Pinpoint the cell where the given text exists, returning its (X, Y) midpoint coordinate. 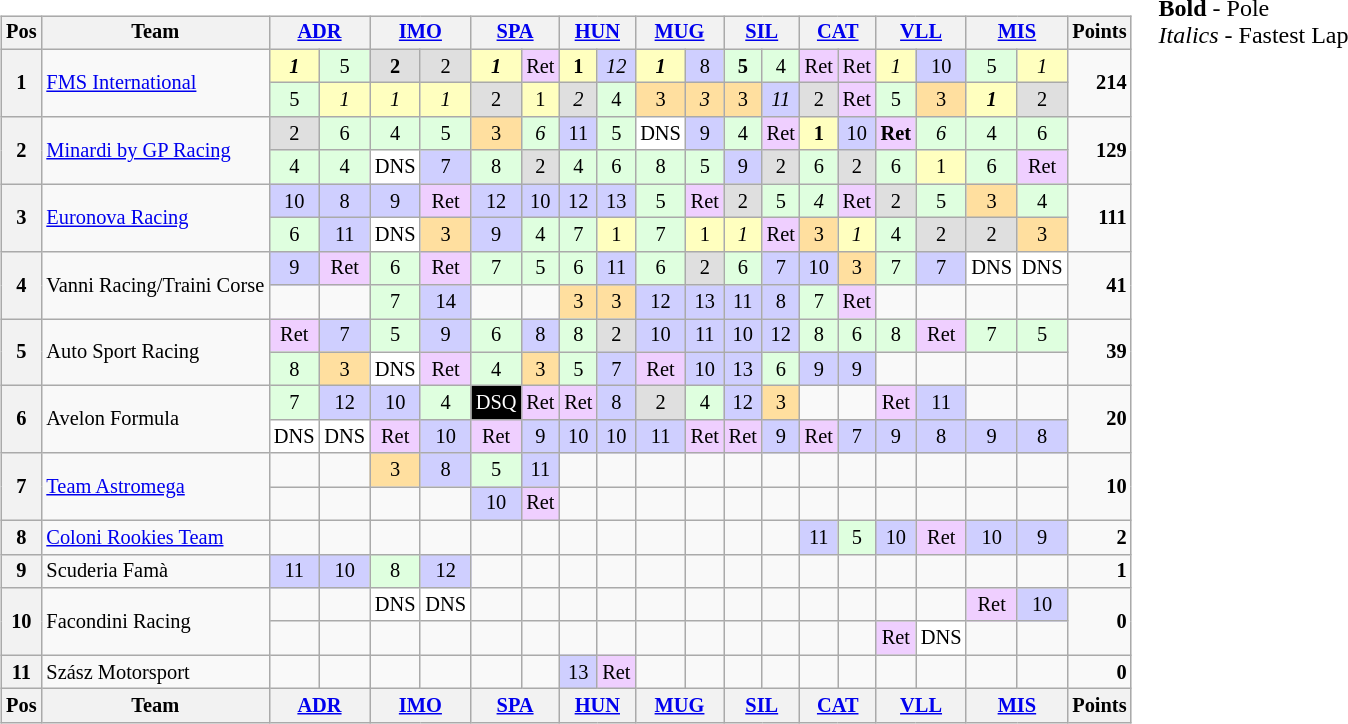
129 (1099, 150)
Avelon Formula (155, 420)
Szász Motorsport (155, 672)
20 (1099, 420)
Vanni Racing/Traini Corse (155, 284)
Auto Sport Racing (155, 352)
Scuderia Famà (155, 571)
41 (1099, 284)
Team Astromega (155, 486)
14 (445, 302)
Facondini Racing (155, 622)
214 (1099, 82)
FMS International (155, 82)
111 (1099, 218)
DSQ (496, 403)
Euronova Racing (155, 218)
Minardi by GP Racing (155, 150)
Coloni Rookies Team (155, 537)
39 (1099, 352)
